Find where the given text appears and provide that cell's center as [x, y] coordinate. 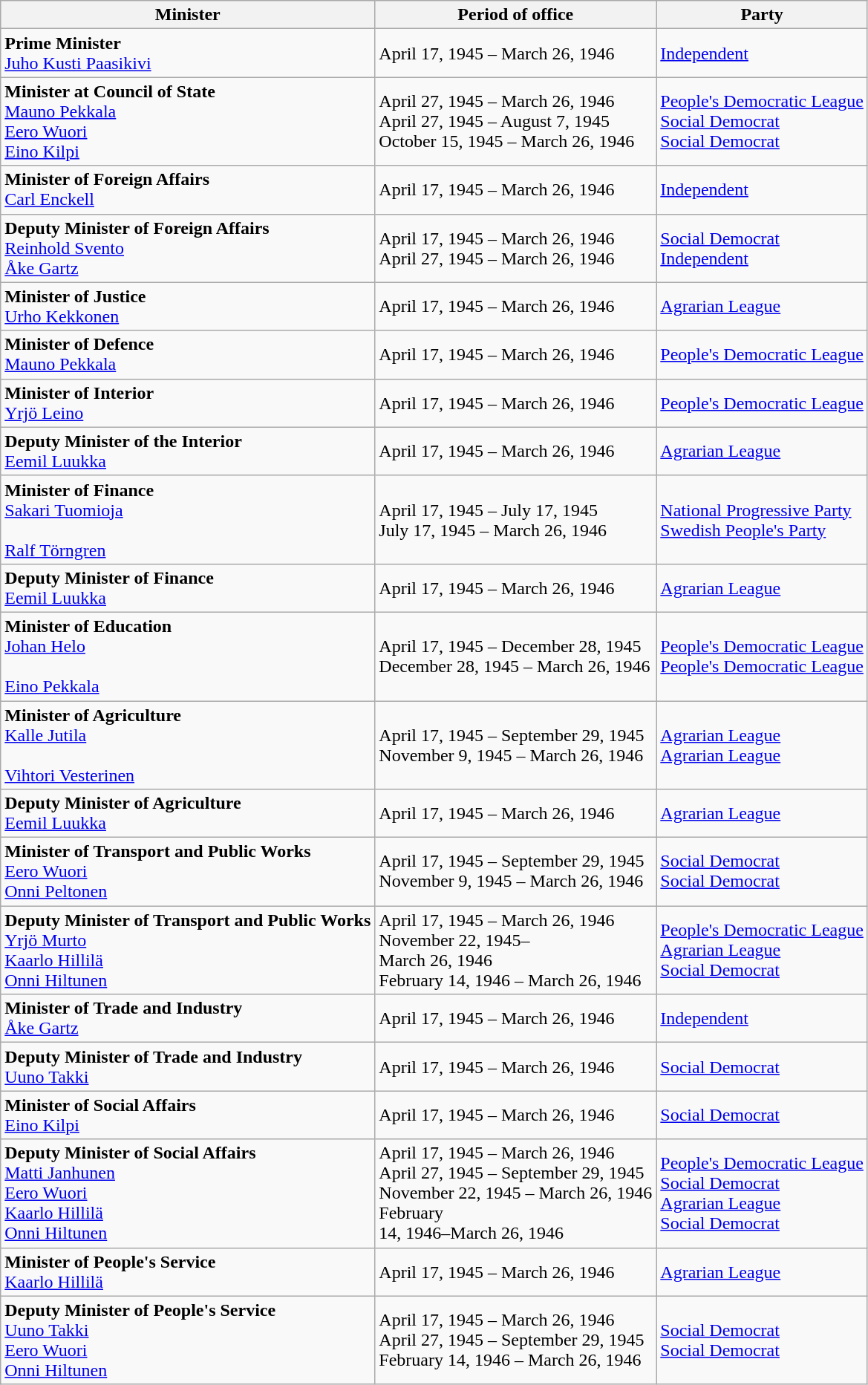
Minister at Council of StateMauno PekkalaEero WuoriEino Kilpi [188, 122]
April 17, 1945 – March 26, 1946November 22, 1945– March 26, 1946February 14, 1946 – March 26, 1946 [515, 951]
Minister of Transport and Public WorksEero WuoriOnni Peltonen [188, 872]
Period of office [515, 15]
April 17, 1945 – December 28, 1945December 28, 1945 – March 26, 1946 [515, 656]
Minister of Social AffairsEino Kilpi [188, 1115]
Minister of JusticeUrho Kekkonen [188, 306]
Deputy Minister of AgricultureEemil Luukka [188, 814]
Minister [188, 15]
People's Democratic LeaguePeople's Democratic League [762, 656]
April 17, 1945 – July 17, 1945July 17, 1945 – March 26, 1946 [515, 520]
Deputy Minister of Foreign Affairs Reinhold SventoÅke Gartz [188, 248]
Deputy Minister of Social AffairsMatti JanhunenEero WuoriKaarlo HilliläOnni Hiltunen [188, 1193]
Minister of Foreign Affairs Carl Enckell [188, 190]
People's Democratic LeagueSocial DemocratAgrarian LeagueSocial Democrat [762, 1193]
Minister of FinanceSakari TuomiojaRalf Törngren [188, 520]
People's Democratic LeagueAgrarian LeagueSocial Democrat [762, 951]
Deputy Minister of the InteriorEemil Luukka [188, 452]
Agrarian LeagueAgrarian League [762, 746]
National Progressive PartySwedish People's Party [762, 520]
Minister of Trade and IndustryÅke Gartz [188, 1019]
Social Democrat Independent [762, 248]
Minister of DefenceMauno Pekkala [188, 355]
Deputy Minister of FinanceEemil Luukka [188, 588]
Minister of EducationJohan HeloEino Pekkala [188, 656]
Deputy Minister of Trade and IndustryUuno Takki [188, 1066]
Deputy Minister of People's ServiceUuno TakkiEero WuoriOnni Hiltunen [188, 1340]
Deputy Minister of Transport and Public WorksYrjö MurtoKaarlo HilliläOnni Hiltunen [188, 951]
Minister of InteriorYrjö Leino [188, 403]
Prime MinisterJuho Kusti Paasikivi [188, 53]
Minister of People's Service Kaarlo Hillilä [188, 1271]
April 17, 1945 – March 26, 1946April 27, 1945 – September 29, 1945November 22, 1945 – March 26, 1946February14, 1946–March 26, 1946 [515, 1193]
April 17, 1945 – March 26, 1946April 27, 1945 – September 29, 1945February 14, 1946 – March 26, 1946 [515, 1340]
April 27, 1945 – March 26, 1946April 27, 1945 – August 7, 1945October 15, 1945 – March 26, 1946 [515, 122]
April 17, 1945 – March 26, 1946April 27, 1945 – March 26, 1946 [515, 248]
Minister of AgricultureKalle JutilaVihtori Vesterinen [188, 746]
People's Democratic LeagueSocial DemocratSocial Democrat [762, 122]
Party [762, 15]
